Output the [X, Y] coordinate of the center of the cell containing the given text.  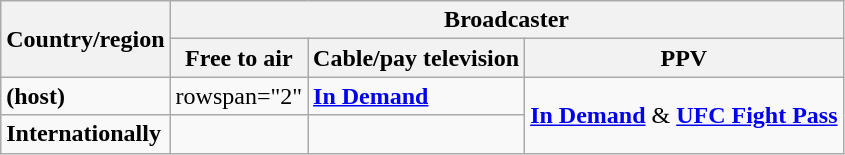
rowspan="2" [239, 96]
In Demand [416, 96]
In Demand & UFC Fight Pass [684, 115]
(host) [86, 96]
Free to air [239, 58]
Cable/pay television [416, 58]
Broadcaster [506, 20]
PPV [684, 58]
Internationally [86, 134]
Country/region [86, 39]
